Output the (X, Y) coordinate of the center of the cell containing the given text.  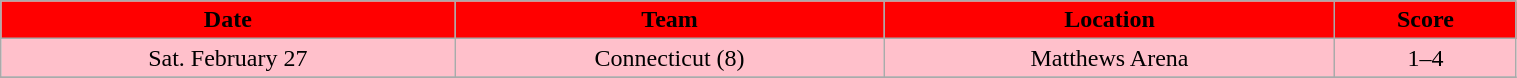
Connecticut (8) (670, 58)
Sat. February 27 (228, 58)
1–4 (1426, 58)
Team (670, 20)
Matthews Arena (1110, 58)
Date (228, 20)
Location (1110, 20)
Score (1426, 20)
